Output the [X, Y] coordinate of the center of the cell containing the given text.  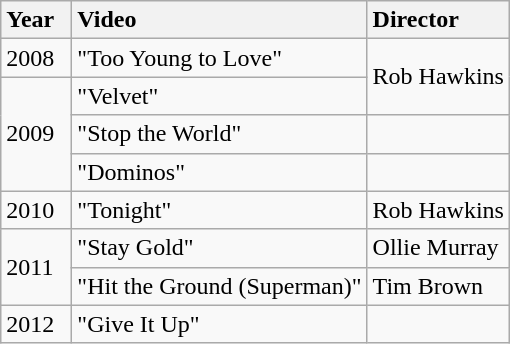
"Dominos" [220, 172]
2011 [36, 267]
Tim Brown [438, 286]
2012 [36, 324]
"Velvet" [220, 96]
Year [36, 20]
2008 [36, 58]
"Stay Gold" [220, 248]
Video [220, 20]
"Stop the World" [220, 134]
2009 [36, 134]
"Too Young to Love" [220, 58]
Ollie Murray [438, 248]
Director [438, 20]
"Hit the Ground (Superman)" [220, 286]
2010 [36, 210]
"Give It Up" [220, 324]
"Tonight" [220, 210]
